Find where the given text appears and provide that cell's center as (x, y) coordinate. 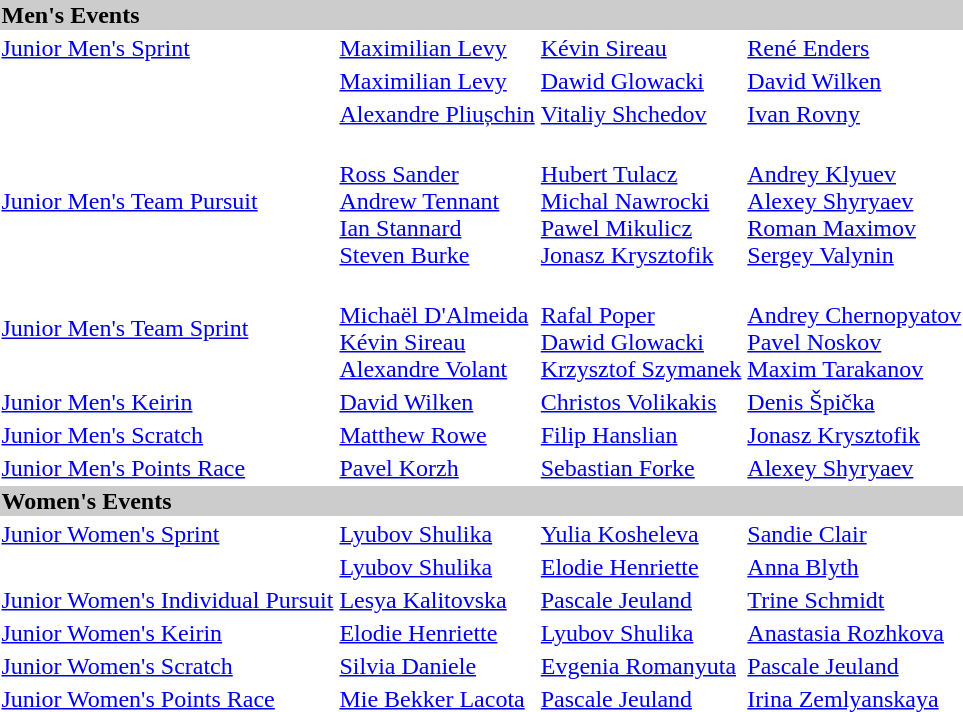
Trine Schmidt (854, 600)
Hubert TulaczMichal NawrockiPawel MikuliczJonasz Krysztofik (641, 201)
Michaël D'AlmeidaKévin Sireau Alexandre Volant (437, 328)
Pavel Korzh (437, 468)
Kévin Sireau (641, 48)
Junior Men's Team Sprint (168, 328)
Junior Men's Team Pursuit (168, 201)
Silvia Daniele (437, 666)
Junior Women's Keirin (168, 633)
Vitaliy Shchedov (641, 114)
Filip Hanslian (641, 435)
Junior Men's Sprint (168, 48)
Alexandre Pliușchin (437, 114)
Junior Women's Individual Pursuit (168, 600)
Men's Events (482, 15)
Women's Events (482, 501)
Andrey Chernopyatov Pavel Noskov Maxim Tarakanov (854, 328)
Sandie Clair (854, 534)
Ivan Rovny (854, 114)
Jonasz Krysztofik (854, 435)
Junior Women's Sprint (168, 534)
Matthew Rowe (437, 435)
Dawid Glowacki (641, 81)
René Enders (854, 48)
Alexey Shyryaev (854, 468)
Lesya Kalitovska (437, 600)
Junior Men's Scratch (168, 435)
Sebastian Forke (641, 468)
Denis Špička (854, 402)
Junior Women's Scratch (168, 666)
Evgenia Romanyuta (641, 666)
Ross SanderAndrew TennantIan StannardSteven Burke (437, 201)
Yulia Kosheleva (641, 534)
Rafal PoperDawid Glowacki Krzysztof Szymanek (641, 328)
Anna Blyth (854, 567)
Christos Volikakis (641, 402)
Junior Men's Keirin (168, 402)
Junior Men's Points Race (168, 468)
Anastasia Rozhkova (854, 633)
Andrey Klyuev Alexey Shyryaev Roman MaximovSergey Valynin (854, 201)
